Detect which cell encompasses the target text, then output its (x, y) center coordinate. 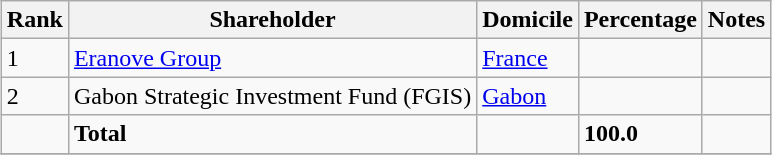
France (528, 58)
Percentage (640, 20)
Eranove Group (272, 58)
1 (34, 58)
Gabon (528, 96)
Notes (736, 20)
Shareholder (272, 20)
Gabon Strategic Investment Fund (FGIS) (272, 96)
2 (34, 96)
Rank (34, 20)
100.0 (640, 134)
Domicile (528, 20)
Total (272, 134)
